Scan for the cell matching the given text and deliver its (X, Y) coordinate at center. 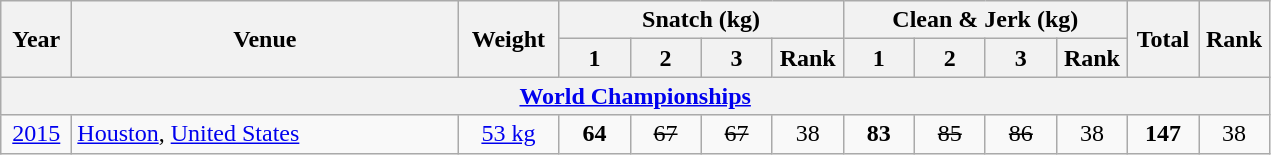
53 kg (508, 134)
147 (1162, 134)
Clean & Jerk (kg) (985, 20)
Venue (265, 39)
World Championships (636, 96)
83 (878, 134)
Year (36, 39)
86 (1020, 134)
2015 (36, 134)
85 (950, 134)
Weight (508, 39)
64 (594, 134)
Snatch (kg) (701, 20)
Total (1162, 39)
Houston, United States (265, 134)
